Capture the cell that displays the provided text and extract its (x, y) central coordinate. 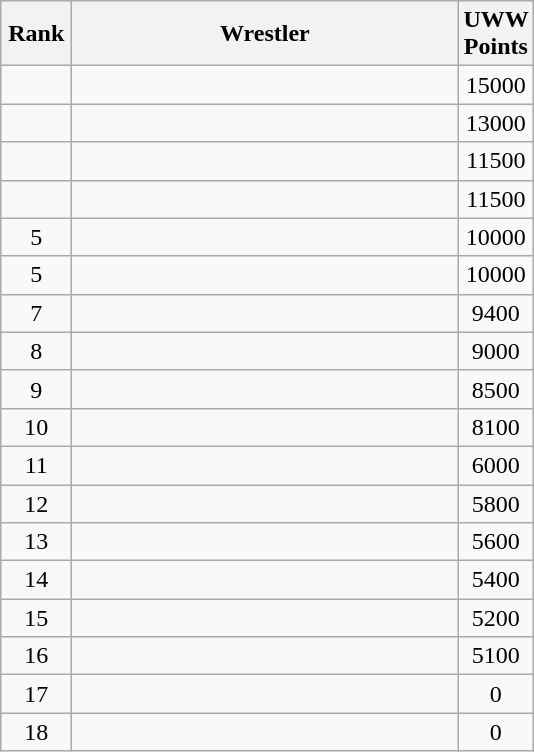
15000 (496, 85)
15 (36, 618)
5800 (496, 503)
9000 (496, 351)
11 (36, 465)
Wrestler (265, 34)
UWW Points (496, 34)
13000 (496, 123)
14 (36, 580)
5400 (496, 580)
10 (36, 427)
18 (36, 732)
12 (36, 503)
17 (36, 694)
6000 (496, 465)
5100 (496, 656)
8100 (496, 427)
9400 (496, 313)
16 (36, 656)
8500 (496, 389)
5600 (496, 542)
7 (36, 313)
8 (36, 351)
5200 (496, 618)
9 (36, 389)
Rank (36, 34)
13 (36, 542)
